Identify which cell holds the provided text, then report its (x, y) central coordinate. 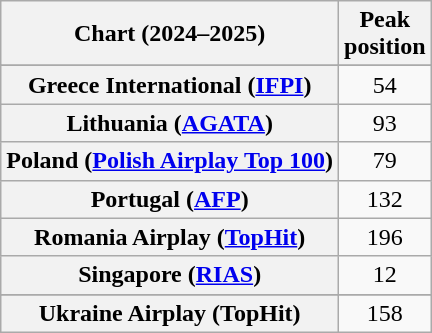
158 (385, 313)
Chart (2024–2025) (170, 34)
Romania Airplay (TopHit) (170, 237)
Singapore (RIAS) (170, 275)
93 (385, 123)
12 (385, 275)
Greece International (IFPI) (170, 85)
Peakposition (385, 34)
79 (385, 161)
Lithuania (AGATA) (170, 123)
196 (385, 237)
Poland (Polish Airplay Top 100) (170, 161)
Ukraine Airplay (TopHit) (170, 313)
54 (385, 85)
Portugal (AFP) (170, 199)
132 (385, 199)
